Find where the given text appears and provide that cell's center as (X, Y) coordinate. 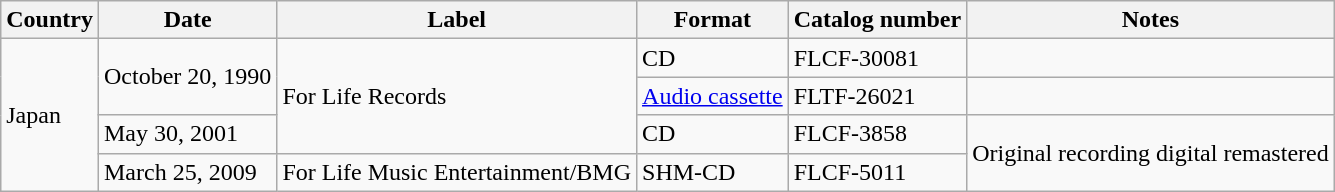
For Life Records (457, 96)
Date (187, 20)
FLTF-26021 (877, 96)
October 20, 1990 (187, 77)
Country (50, 20)
Notes (1151, 20)
FLCF-3858 (877, 134)
Label (457, 20)
May 30, 2001 (187, 134)
Format (713, 20)
Japan (50, 115)
Original recording digital remastered (1151, 153)
FLCF-30081 (877, 58)
March 25, 2009 (187, 172)
SHM-CD (713, 172)
Audio cassette (713, 96)
For Life Music Entertainment/BMG (457, 172)
Catalog number (877, 20)
FLCF-5011 (877, 172)
